Return the [x, y] coordinate for the center point of the cell that contains the specified text.  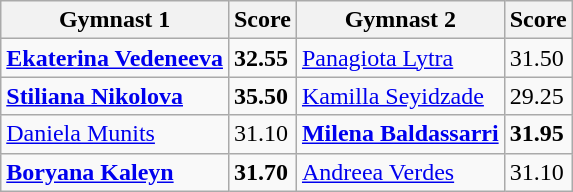
29.25 [538, 96]
31.70 [262, 172]
Stiliana Nikolova [115, 96]
35.50 [262, 96]
Gymnast 1 [115, 20]
31.50 [538, 58]
Gymnast 2 [400, 20]
31.95 [538, 134]
32.55 [262, 58]
Milena Baldassarri [400, 134]
Panagiota Lytra [400, 58]
Daniela Munits [115, 134]
Boryana Kaleyn [115, 172]
Andreea Verdes [400, 172]
Kamilla Seyidzade [400, 96]
Ekaterina Vedeneeva [115, 58]
